Capture the cell that displays the provided text and extract its (X, Y) central coordinate. 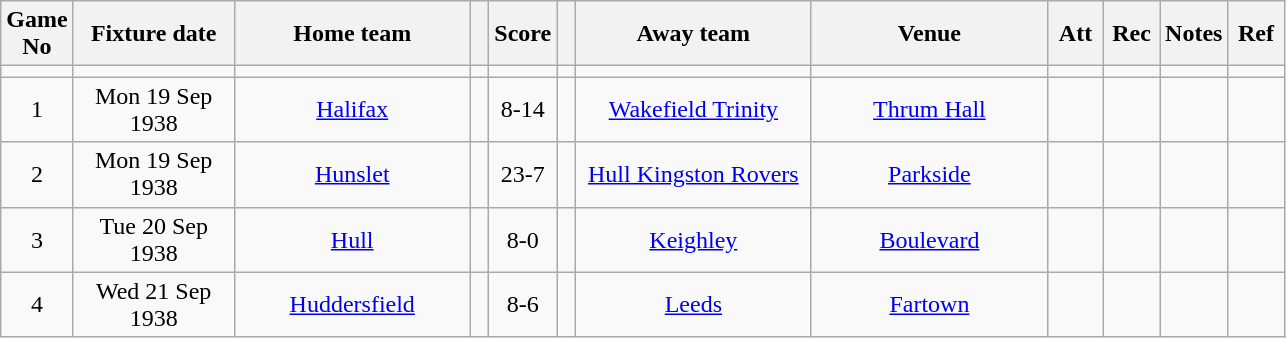
8-14 (523, 110)
Game No (37, 34)
Rec (1132, 34)
2 (37, 174)
Leeds (693, 304)
Home team (352, 34)
Thrum Hall (929, 110)
8-6 (523, 304)
Tue 20 Sep 1938 (154, 240)
23-7 (523, 174)
Score (523, 34)
Keighley (693, 240)
3 (37, 240)
Boulevard (929, 240)
Halifax (352, 110)
Wakefield Trinity (693, 110)
Att (1075, 34)
Fartown (929, 304)
Away team (693, 34)
Huddersfield (352, 304)
Venue (929, 34)
Hunslet (352, 174)
Hull (352, 240)
1 (37, 110)
8-0 (523, 240)
Parkside (929, 174)
Ref (1256, 34)
Fixture date (154, 34)
Notes (1194, 34)
Hull Kingston Rovers (693, 174)
Wed 21 Sep 1938 (154, 304)
4 (37, 304)
